Locate the cell with the specified text and output its [x, y] center coordinate. 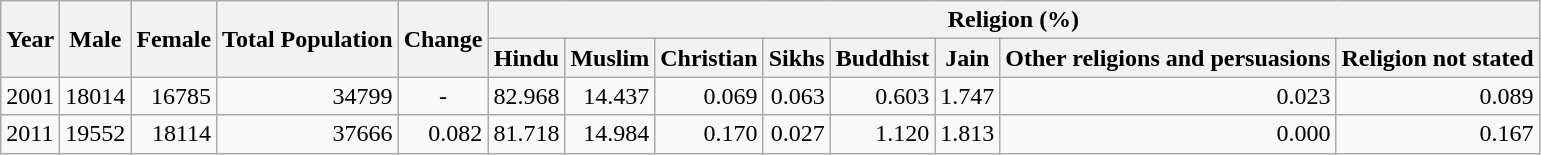
18114 [174, 134]
1.120 [882, 134]
34799 [308, 96]
Other religions and persuasions [1168, 58]
0.063 [796, 96]
14.437 [610, 96]
0.603 [882, 96]
81.718 [526, 134]
82.968 [526, 96]
Jain [968, 58]
Christian [709, 58]
2001 [30, 96]
0.089 [1438, 96]
Male [96, 39]
Total Population [308, 39]
0.082 [443, 134]
0.069 [709, 96]
18014 [96, 96]
1.813 [968, 134]
Year [30, 39]
Religion (%) [1014, 20]
1.747 [968, 96]
Hindu [526, 58]
0.167 [1438, 134]
0.170 [709, 134]
0.027 [796, 134]
16785 [174, 96]
14.984 [610, 134]
Buddhist [882, 58]
Muslim [610, 58]
Sikhs [796, 58]
Female [174, 39]
Change [443, 39]
Religion not stated [1438, 58]
19552 [96, 134]
37666 [308, 134]
0.000 [1168, 134]
- [443, 96]
0.023 [1168, 96]
2011 [30, 134]
